Scan for the cell matching the given text and deliver its (X, Y) coordinate at center. 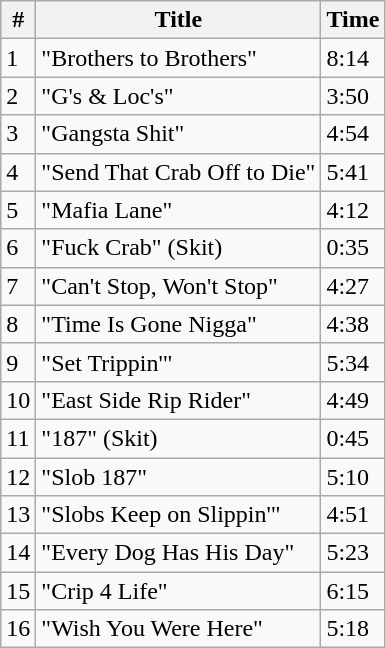
"Fuck Crab" (Skit) (178, 248)
11 (18, 438)
4:51 (353, 515)
"G's & Loc's" (178, 96)
# (18, 20)
16 (18, 629)
"Gangsta Shit" (178, 134)
"Every Dog Has His Day" (178, 553)
4:27 (353, 286)
5:34 (353, 362)
9 (18, 362)
5:10 (353, 477)
6 (18, 248)
"Crip 4 Life" (178, 591)
2 (18, 96)
6:15 (353, 591)
"Slobs Keep on Slippin'" (178, 515)
Time (353, 20)
Title (178, 20)
"Send That Crab Off to Die" (178, 172)
13 (18, 515)
"Wish You Were Here" (178, 629)
"Time Is Gone Nigga" (178, 324)
4:12 (353, 210)
15 (18, 591)
0:35 (353, 248)
5:18 (353, 629)
"Can't Stop, Won't Stop" (178, 286)
4:38 (353, 324)
4:49 (353, 400)
12 (18, 477)
5:23 (353, 553)
"Brothers to Brothers" (178, 58)
4:54 (353, 134)
3:50 (353, 96)
0:45 (353, 438)
5:41 (353, 172)
3 (18, 134)
1 (18, 58)
7 (18, 286)
"Set Trippin'" (178, 362)
4 (18, 172)
8 (18, 324)
5 (18, 210)
"Mafia Lane" (178, 210)
10 (18, 400)
"East Side Rip Rider" (178, 400)
"Slob 187" (178, 477)
14 (18, 553)
"187" (Skit) (178, 438)
8:14 (353, 58)
